Locate the cell with the specified text and output its (X, Y) center coordinate. 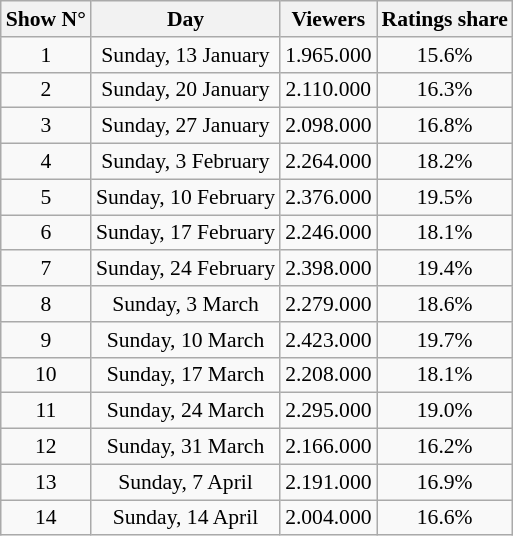
Sunday, 24 February (186, 269)
2.191.000 (328, 482)
Show N° (46, 19)
2.376.000 (328, 197)
16.6% (445, 518)
Sunday, 17 March (186, 375)
2.398.000 (328, 269)
1 (46, 55)
4 (46, 162)
18.2% (445, 162)
8 (46, 304)
Ratings share (445, 19)
Sunday, 13 January (186, 55)
19.7% (445, 340)
7 (46, 269)
Sunday, 20 January (186, 90)
2.279.000 (328, 304)
Sunday, 27 January (186, 126)
Sunday, 3 February (186, 162)
Sunday, 10 March (186, 340)
Sunday, 17 February (186, 233)
Sunday, 10 February (186, 197)
Sunday, 31 March (186, 447)
Sunday, 14 April (186, 518)
2.166.000 (328, 447)
19.4% (445, 269)
1.965.000 (328, 55)
19.0% (445, 411)
Day (186, 19)
12 (46, 447)
16.8% (445, 126)
14 (46, 518)
Sunday, 3 March (186, 304)
10 (46, 375)
Sunday, 7 April (186, 482)
16.9% (445, 482)
Sunday, 24 March (186, 411)
15.6% (445, 55)
2 (46, 90)
2.098.000 (328, 126)
2.004.000 (328, 518)
6 (46, 233)
3 (46, 126)
2.246.000 (328, 233)
2.295.000 (328, 411)
2.110.000 (328, 90)
9 (46, 340)
11 (46, 411)
Viewers (328, 19)
2.423.000 (328, 340)
16.3% (445, 90)
2.264.000 (328, 162)
16.2% (445, 447)
13 (46, 482)
19.5% (445, 197)
18.6% (445, 304)
2.208.000 (328, 375)
5 (46, 197)
